Output the (x, y) coordinate of the center of the cell containing the given text.  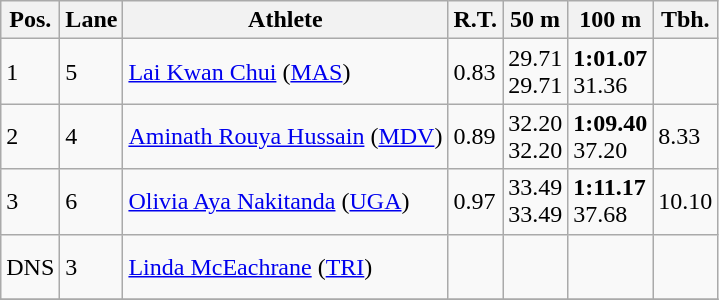
Lai Kwan Chui (MAS) (286, 72)
8.33 (686, 136)
1:09.4037.20 (610, 136)
R.T. (476, 20)
0.89 (476, 136)
4 (92, 136)
1:01.0731.36 (610, 72)
0.83 (476, 72)
100 m (610, 20)
0.97 (476, 202)
1 (30, 72)
Lane (92, 20)
1:11.1737.68 (610, 202)
Linda McEachrane (TRI) (286, 266)
Athlete (286, 20)
32.2032.20 (536, 136)
Tbh. (686, 20)
2 (30, 136)
Aminath Rouya Hussain (MDV) (286, 136)
5 (92, 72)
10.10 (686, 202)
50 m (536, 20)
29.7129.71 (536, 72)
Pos. (30, 20)
Olivia Aya Nakitanda (UGA) (286, 202)
6 (92, 202)
DNS (30, 266)
33.4933.49 (536, 202)
